Capture the cell that displays the provided text and extract its (X, Y) central coordinate. 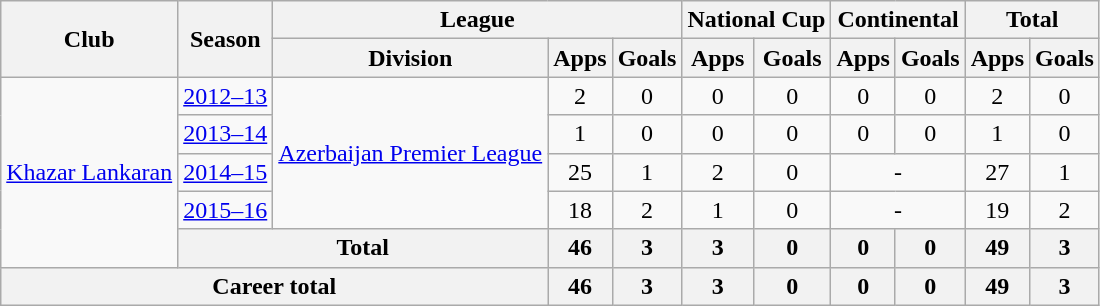
Continental (898, 20)
2015–16 (226, 210)
Khazar Lankaran (90, 172)
18 (580, 210)
25 (580, 172)
19 (997, 210)
League (478, 20)
Season (226, 39)
Career total (274, 286)
Club (90, 39)
National Cup (756, 20)
2013–14 (226, 134)
27 (997, 172)
Azerbaijan Premier League (410, 153)
Division (410, 58)
2012–13 (226, 96)
2014–15 (226, 172)
